From the cell containing the given text, extract its center point as (x, y) coordinate. 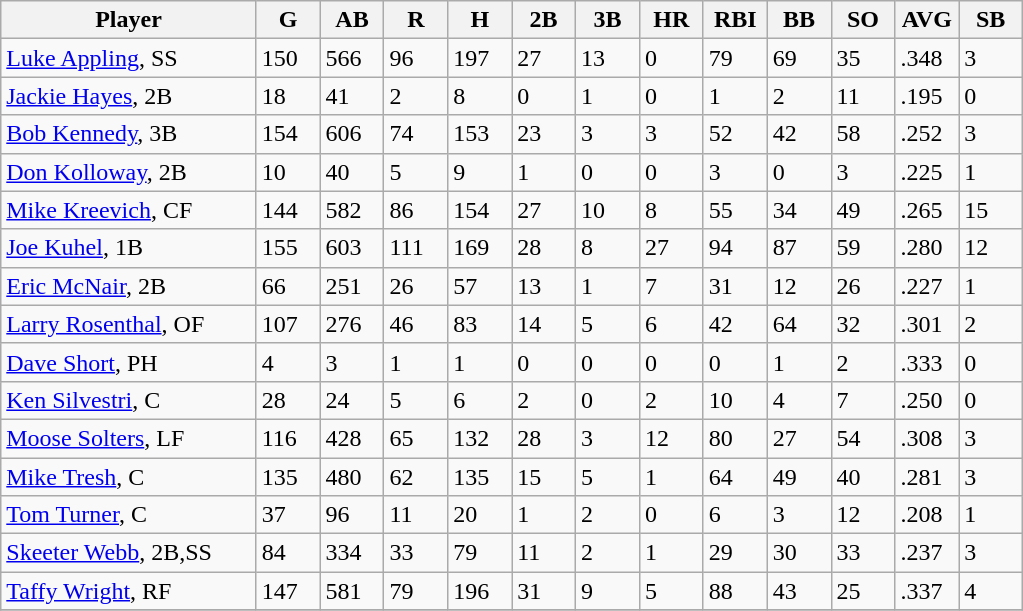
34 (799, 210)
2B (544, 20)
BB (799, 20)
251 (352, 286)
.237 (927, 553)
18 (288, 96)
14 (544, 324)
83 (480, 324)
Joe Kuhel, 1B (128, 248)
SO (863, 20)
.225 (927, 172)
87 (799, 248)
Dave Short, PH (128, 362)
35 (863, 58)
581 (352, 591)
.337 (927, 591)
Tom Turner, C (128, 515)
69 (799, 58)
Mike Kreevich, CF (128, 210)
3B (608, 20)
AB (352, 20)
66 (288, 286)
.280 (927, 248)
58 (863, 134)
41 (352, 96)
46 (416, 324)
55 (735, 210)
.250 (927, 400)
43 (799, 591)
32 (863, 324)
Moose Solters, LF (128, 438)
62 (416, 477)
.227 (927, 286)
150 (288, 58)
HR (671, 20)
74 (416, 134)
R (416, 20)
582 (352, 210)
.301 (927, 324)
606 (352, 134)
25 (863, 591)
30 (799, 553)
59 (863, 248)
Bob Kennedy, 3B (128, 134)
88 (735, 591)
Skeeter Webb, 2B,SS (128, 553)
480 (352, 477)
.281 (927, 477)
Mike Tresh, C (128, 477)
197 (480, 58)
.195 (927, 96)
Eric McNair, 2B (128, 286)
84 (288, 553)
65 (416, 438)
Don Kolloway, 2B (128, 172)
H (480, 20)
G (288, 20)
.348 (927, 58)
57 (480, 286)
52 (735, 134)
Player (128, 20)
86 (416, 210)
111 (416, 248)
Jackie Hayes, 2B (128, 96)
24 (352, 400)
29 (735, 553)
.208 (927, 515)
.333 (927, 362)
Luke Appling, SS (128, 58)
SB (991, 20)
276 (352, 324)
169 (480, 248)
428 (352, 438)
566 (352, 58)
.265 (927, 210)
116 (288, 438)
AVG (927, 20)
Taffy Wright, RF (128, 591)
147 (288, 591)
.252 (927, 134)
80 (735, 438)
132 (480, 438)
Larry Rosenthal, OF (128, 324)
603 (352, 248)
155 (288, 248)
94 (735, 248)
153 (480, 134)
23 (544, 134)
334 (352, 553)
RBI (735, 20)
54 (863, 438)
144 (288, 210)
.308 (927, 438)
37 (288, 515)
107 (288, 324)
196 (480, 591)
Ken Silvestri, C (128, 400)
20 (480, 515)
